Detect which cell encompasses the target text, then output its [X, Y] center coordinate. 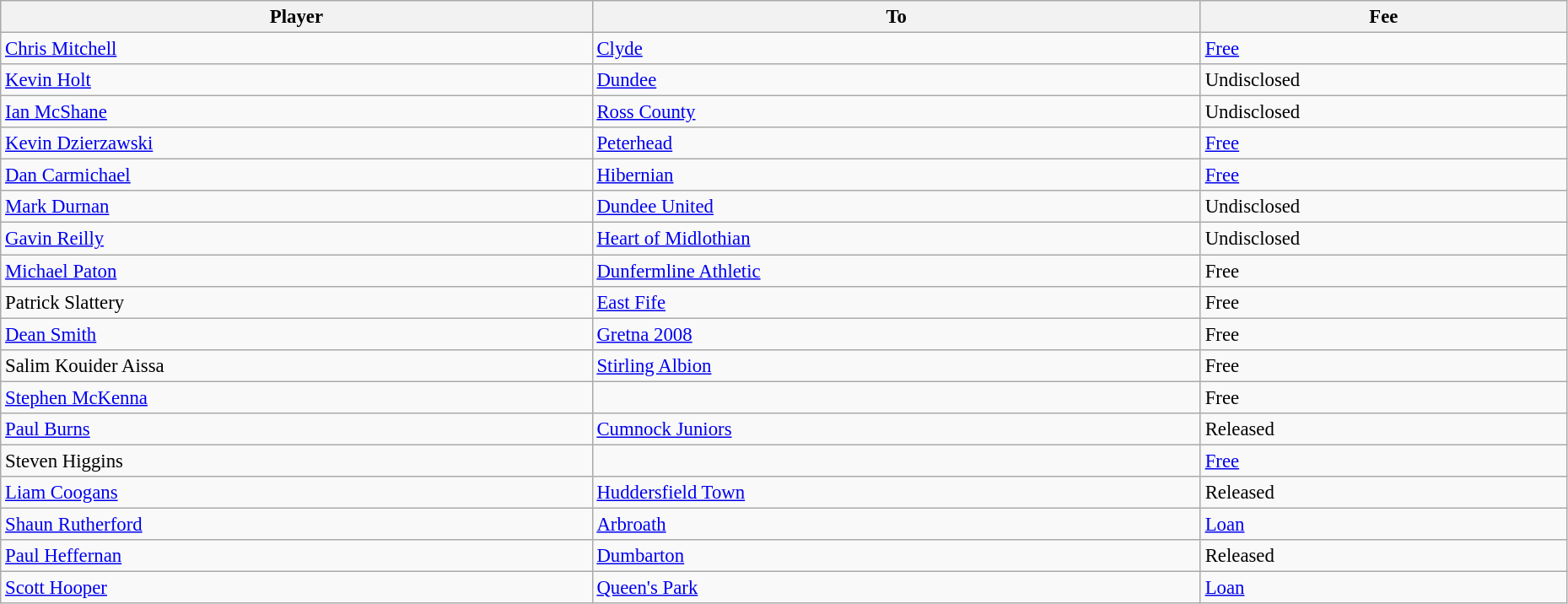
Paul Burns [297, 429]
Heart of Midlothian [896, 239]
Shaun Rutherford [297, 524]
Fee [1383, 17]
Kevin Dzierzawski [297, 143]
Stephen McKenna [297, 397]
East Fife [896, 302]
Gavin Reilly [297, 239]
Michael Paton [297, 271]
Ian McShane [297, 112]
To [896, 17]
Mark Durnan [297, 207]
Cumnock Juniors [896, 429]
Dunfermline Athletic [896, 271]
Dean Smith [297, 334]
Peterhead [896, 143]
Queen's Park [896, 588]
Huddersfield Town [896, 493]
Gretna 2008 [896, 334]
Chris Mitchell [297, 49]
Dan Carmichael [297, 175]
Dumbarton [896, 556]
Paul Heffernan [297, 556]
Arbroath [896, 524]
Patrick Slattery [297, 302]
Hibernian [896, 175]
Liam Coogans [297, 493]
Player [297, 17]
Ross County [896, 112]
Scott Hooper [297, 588]
Clyde [896, 49]
Kevin Holt [297, 80]
Salim Kouider Aissa [297, 365]
Dundee United [896, 207]
Dundee [896, 80]
Stirling Albion [896, 365]
Steven Higgins [297, 461]
